Extract the (x, y) coordinate from the center of the cell holding the provided text.  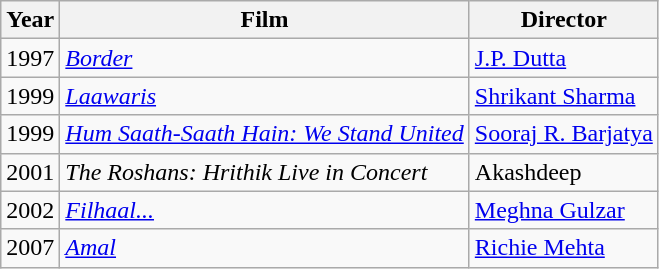
Director (564, 20)
2007 (30, 248)
Film (264, 20)
Border (264, 58)
Year (30, 20)
Akashdeep (564, 172)
Shrikant Sharma (564, 96)
2001 (30, 172)
Amal (264, 248)
Laawaris (264, 96)
Sooraj R. Barjatya (564, 134)
Hum Saath-Saath Hain: We Stand United (264, 134)
J.P. Dutta (564, 58)
Meghna Gulzar (564, 210)
2002 (30, 210)
Filhaal... (264, 210)
1997 (30, 58)
Richie Mehta (564, 248)
The Roshans: Hrithik Live in Concert (264, 172)
